Find where the given text appears and provide that cell's center as [X, Y] coordinate. 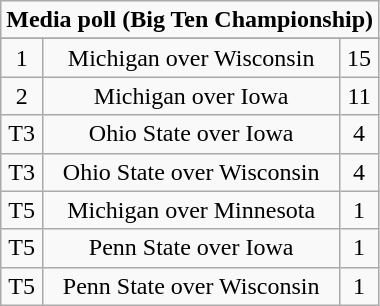
Ohio State over Wisconsin [192, 172]
15 [360, 58]
Media poll (Big Ten Championship) [190, 20]
Ohio State over Iowa [192, 134]
Penn State over Wisconsin [192, 286]
11 [360, 96]
Michigan over Wisconsin [192, 58]
Penn State over Iowa [192, 248]
Michigan over Iowa [192, 96]
2 [22, 96]
Michigan over Minnesota [192, 210]
